Determine the [x, y] coordinate at the center of the cell enclosing the given text.  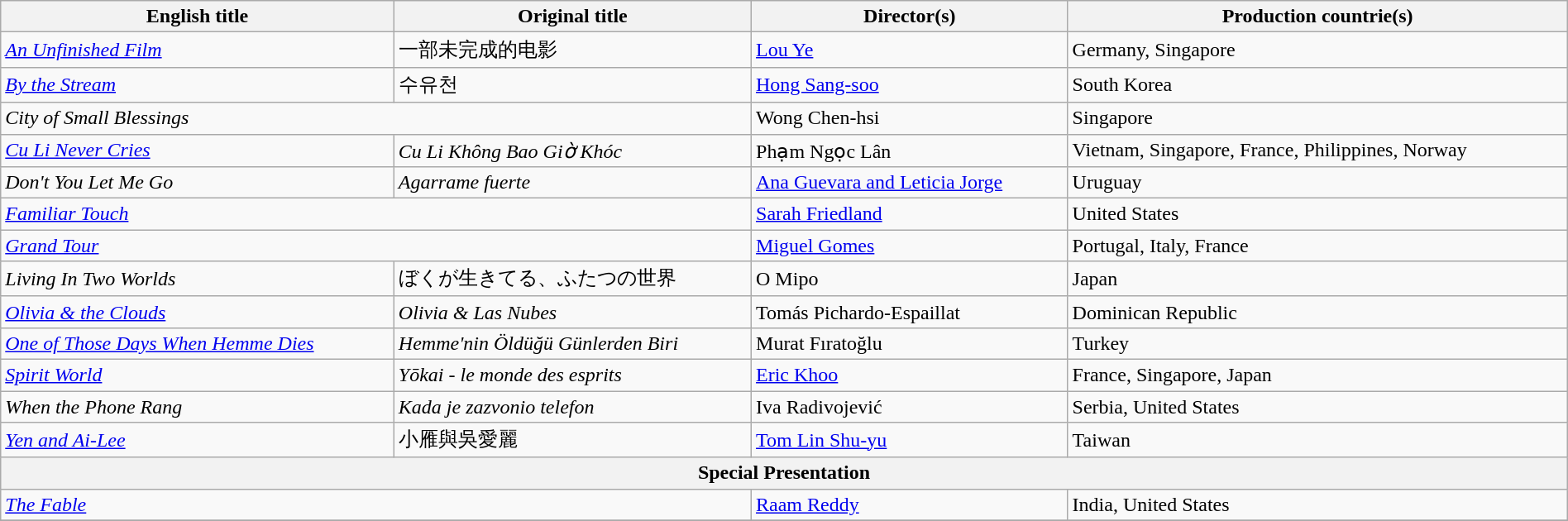
ぼくが生きてる、ふたつの世界 [572, 280]
Original title [572, 17]
Dominican Republic [1317, 312]
Germany, Singapore [1317, 50]
Living In Two Worlds [198, 280]
Singapore [1317, 118]
Familiar Touch [376, 214]
Miguel Gomes [910, 246]
United States [1317, 214]
Yen and Ai-Lee [198, 440]
India, United States [1317, 504]
Japan [1317, 280]
Tom Lin Shu-yu [910, 440]
The Fable [376, 504]
一部未完成的电影 [572, 50]
Hemme'nin Öldüğü Günlerden Biri [572, 343]
수유천 [572, 84]
Spirit World [198, 375]
Murat Fıratoğlu [910, 343]
France, Singapore, Japan [1317, 375]
Serbia, United States [1317, 406]
One of Those Days When Hemme Dies [198, 343]
Raam Reddy [910, 504]
Iva Radivojević [910, 406]
Portugal, Italy, France [1317, 246]
Turkey [1317, 343]
Lou Ye [910, 50]
Agarrame fuerte [572, 183]
An Unfinished Film [198, 50]
Cu Li Không Bao Giờ Khóc [572, 151]
Olivia & Las Nubes [572, 312]
Sarah Friedland [910, 214]
O Mipo [910, 280]
City of Small Blessings [376, 118]
Hong Sang-soo [910, 84]
Tomás Pichardo-Espaillat [910, 312]
Yōkai - le monde des esprits [572, 375]
Wong Chen-hsi [910, 118]
English title [198, 17]
Production countrie(s) [1317, 17]
Taiwan [1317, 440]
Ana Guevara and Leticia Jorge [910, 183]
Special Presentation [784, 473]
Director(s) [910, 17]
Eric Khoo [910, 375]
Phạm Ngọc Lân [910, 151]
Vietnam, Singapore, France, Philippines, Norway [1317, 151]
Don't You Let Me Go [198, 183]
Kada je zazvonio telefon [572, 406]
Uruguay [1317, 183]
Cu Li Never Cries [198, 151]
When the Phone Rang [198, 406]
By the Stream [198, 84]
小雁與吳愛麗 [572, 440]
Grand Tour [376, 246]
South Korea [1317, 84]
Olivia & the Clouds [198, 312]
